Provide the [X, Y] coordinate of the cell's center where the given text is located.  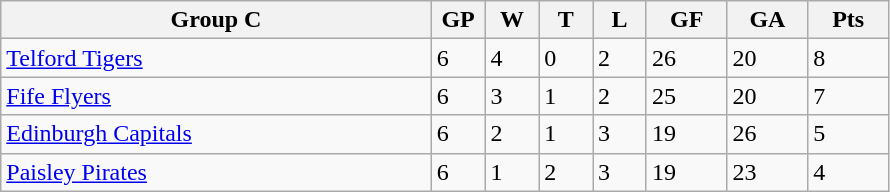
7 [848, 96]
23 [768, 172]
W [512, 20]
Fife Flyers [216, 96]
Edinburgh Capitals [216, 134]
GA [768, 20]
8 [848, 58]
GF [686, 20]
L [620, 20]
Telford Tigers [216, 58]
GP [458, 20]
5 [848, 134]
Group C [216, 20]
Paisley Pirates [216, 172]
Pts [848, 20]
T [566, 20]
25 [686, 96]
0 [566, 58]
